From the cell containing the given text, extract its center point as [x, y] coordinate. 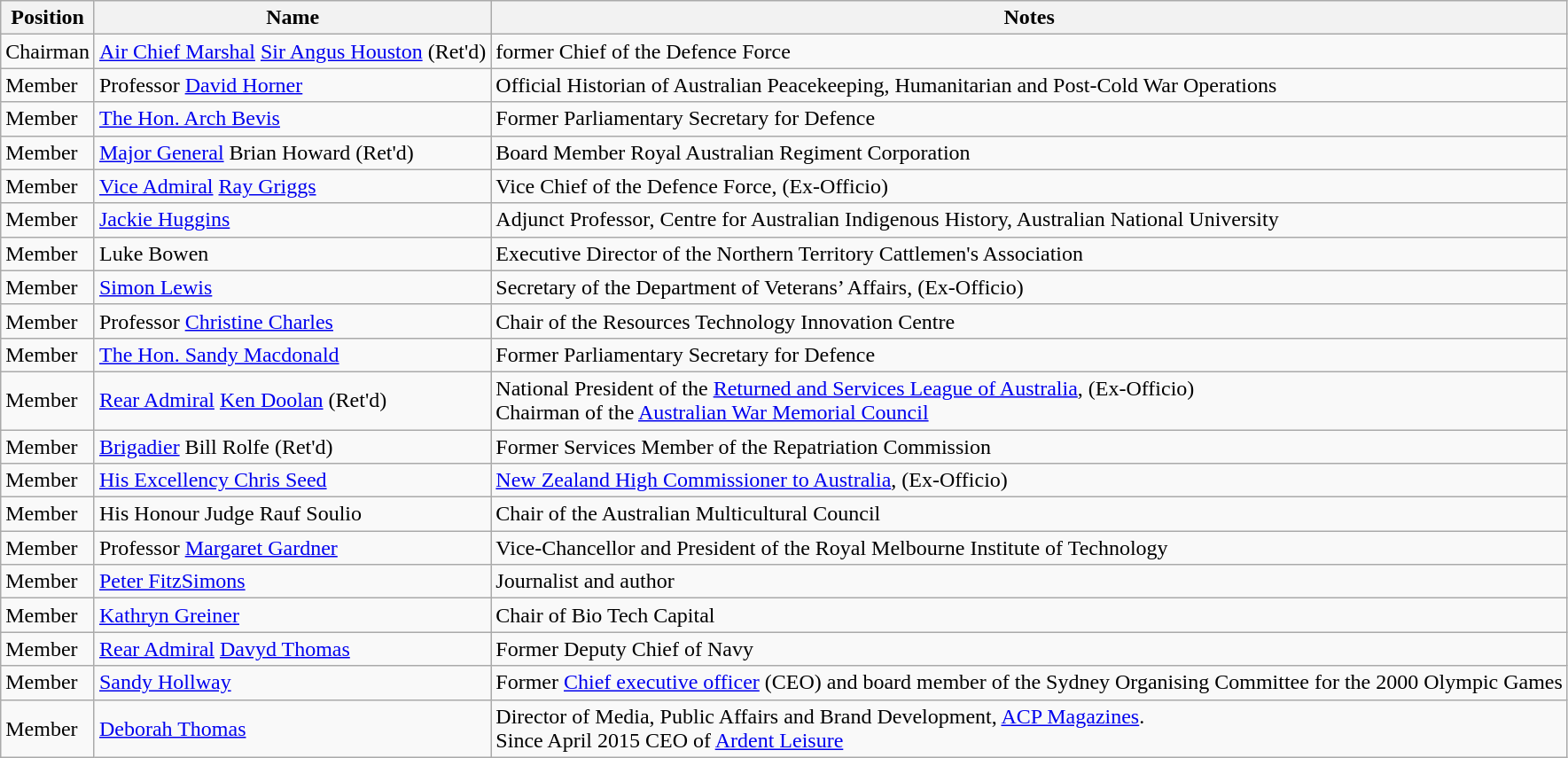
Official Historian of Australian Peacekeeping, Humanitarian and Post-Cold War Operations [1030, 85]
Rear Admiral Ken Doolan (Ret'd) [293, 401]
Chair of Bio Tech Capital [1030, 615]
National President of the Returned and Services League of Australia, (Ex-Officio)Chairman of the Australian War Memorial Council [1030, 401]
Chairman [48, 51]
Director of Media, Public Affairs and Brand Development, ACP Magazines. Since April 2015 CEO of Ardent Leisure [1030, 729]
Sandy Hollway [293, 683]
Vice Admiral Ray Griggs [293, 186]
Position [48, 18]
Air Chief Marshal Sir Angus Houston (Ret'd) [293, 51]
Vice-Chancellor and President of the Royal Melbourne Institute of Technology [1030, 548]
former Chief of the Defence Force [1030, 51]
His Excellency Chris Seed [293, 481]
Chair of the Australian Multicultural Council [1030, 514]
The Hon. Arch Bevis [293, 119]
Jackie Huggins [293, 220]
Major General Brian Howard (Ret'd) [293, 152]
Notes [1030, 18]
Professor Margaret Gardner [293, 548]
Simon Lewis [293, 287]
Brigadier Bill Rolfe (Ret'd) [293, 446]
Former Services Member of the Repatriation Commission [1030, 446]
Professor Christine Charles [293, 321]
Former Chief executive officer (CEO) and board member of the Sydney Organising Committee for the 2000 Olympic Games [1030, 683]
Secretary of the Department of Veterans’ Affairs, (Ex-Officio) [1030, 287]
Rear Admiral Davyd Thomas [293, 649]
Vice Chief of the Defence Force, (Ex-Officio) [1030, 186]
Deborah Thomas [293, 729]
Kathryn Greiner [293, 615]
Adjunct Professor, Centre for Australian Indigenous History, Australian National University [1030, 220]
Former Deputy Chief of Navy [1030, 649]
Chair of the Resources Technology Innovation Centre [1030, 321]
Executive Director of the Northern Territory Cattlemen's Association [1030, 254]
Name [293, 18]
Luke Bowen [293, 254]
Peter FitzSimons [293, 582]
Journalist and author [1030, 582]
Board Member Royal Australian Regiment Corporation [1030, 152]
New Zealand High Commissioner to Australia, (Ex-Officio) [1030, 481]
His Honour Judge Rauf Soulio [293, 514]
Professor David Horner [293, 85]
The Hon. Sandy Macdonald [293, 355]
